Capture the cell that displays the provided text and extract its (X, Y) central coordinate. 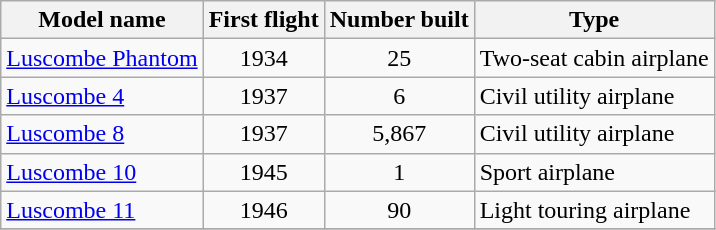
1945 (264, 172)
Luscombe 4 (102, 96)
1934 (264, 58)
Number built (399, 20)
Two-seat cabin airplane (594, 58)
25 (399, 58)
Model name (102, 20)
1946 (264, 210)
Luscombe 10 (102, 172)
6 (399, 96)
Type (594, 20)
90 (399, 210)
Luscombe 8 (102, 134)
Luscombe 11 (102, 210)
Sport airplane (594, 172)
First flight (264, 20)
Light touring airplane (594, 210)
5,867 (399, 134)
Luscombe Phantom (102, 58)
1 (399, 172)
